Determine the (x, y) coordinate at the center of the cell enclosing the given text.  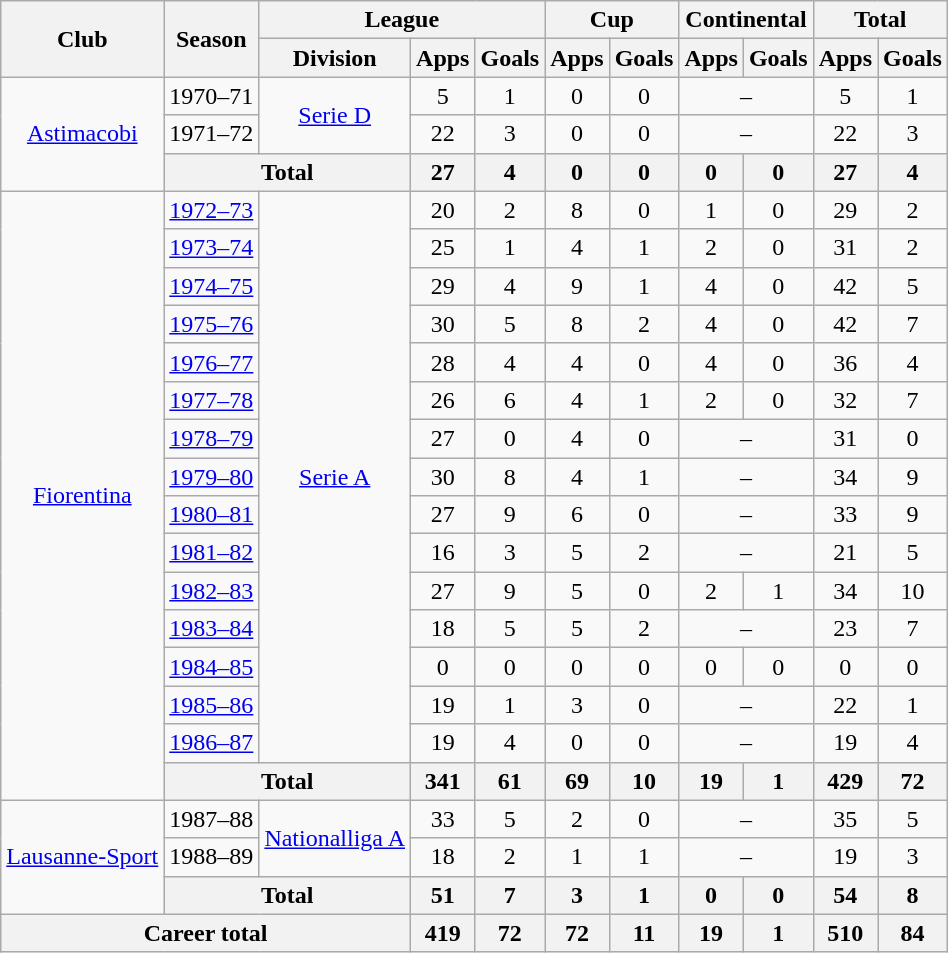
1978–79 (212, 438)
1974–75 (212, 286)
1981–82 (212, 553)
1972–73 (212, 210)
1975–76 (212, 324)
54 (845, 895)
1971–72 (212, 134)
1980–81 (212, 515)
Club (82, 39)
Serie A (335, 476)
1976–77 (212, 362)
419 (443, 933)
Serie D (335, 115)
1973–74 (212, 248)
1977–78 (212, 400)
Astimacobi (82, 134)
1983–84 (212, 629)
35 (845, 819)
1979–80 (212, 477)
Nationalliga A (335, 838)
1986–87 (212, 743)
21 (845, 553)
20 (443, 210)
69 (577, 781)
1982–83 (212, 591)
26 (443, 400)
1987–88 (212, 819)
1985–86 (212, 705)
51 (443, 895)
1970–71 (212, 96)
Division (335, 58)
28 (443, 362)
1984–85 (212, 667)
429 (845, 781)
16 (443, 553)
Lausanne-Sport (82, 857)
36 (845, 362)
Fiorentina (82, 496)
1988–89 (212, 857)
32 (845, 400)
84 (913, 933)
11 (644, 933)
Career total (206, 933)
League (402, 20)
Season (212, 39)
25 (443, 248)
23 (845, 629)
341 (443, 781)
510 (845, 933)
Cup (612, 20)
61 (510, 781)
Continental (746, 20)
